From the cell containing the given text, extract its center point as (x, y) coordinate. 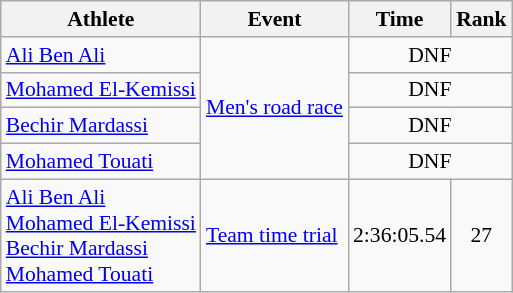
Event (274, 19)
Team time trial (274, 235)
Rank (482, 19)
2:36:05.54 (400, 235)
Ali Ben Ali (101, 55)
Mohamed Touati (101, 162)
Time (400, 19)
Ali Ben AliMohamed El-KemissiBechir MardassiMohamed Touati (101, 235)
Bechir Mardassi (101, 126)
Mohamed El-Kemissi (101, 90)
Men's road race (274, 108)
Athlete (101, 19)
27 (482, 235)
